Scan for the cell matching the given text and deliver its (X, Y) coordinate at center. 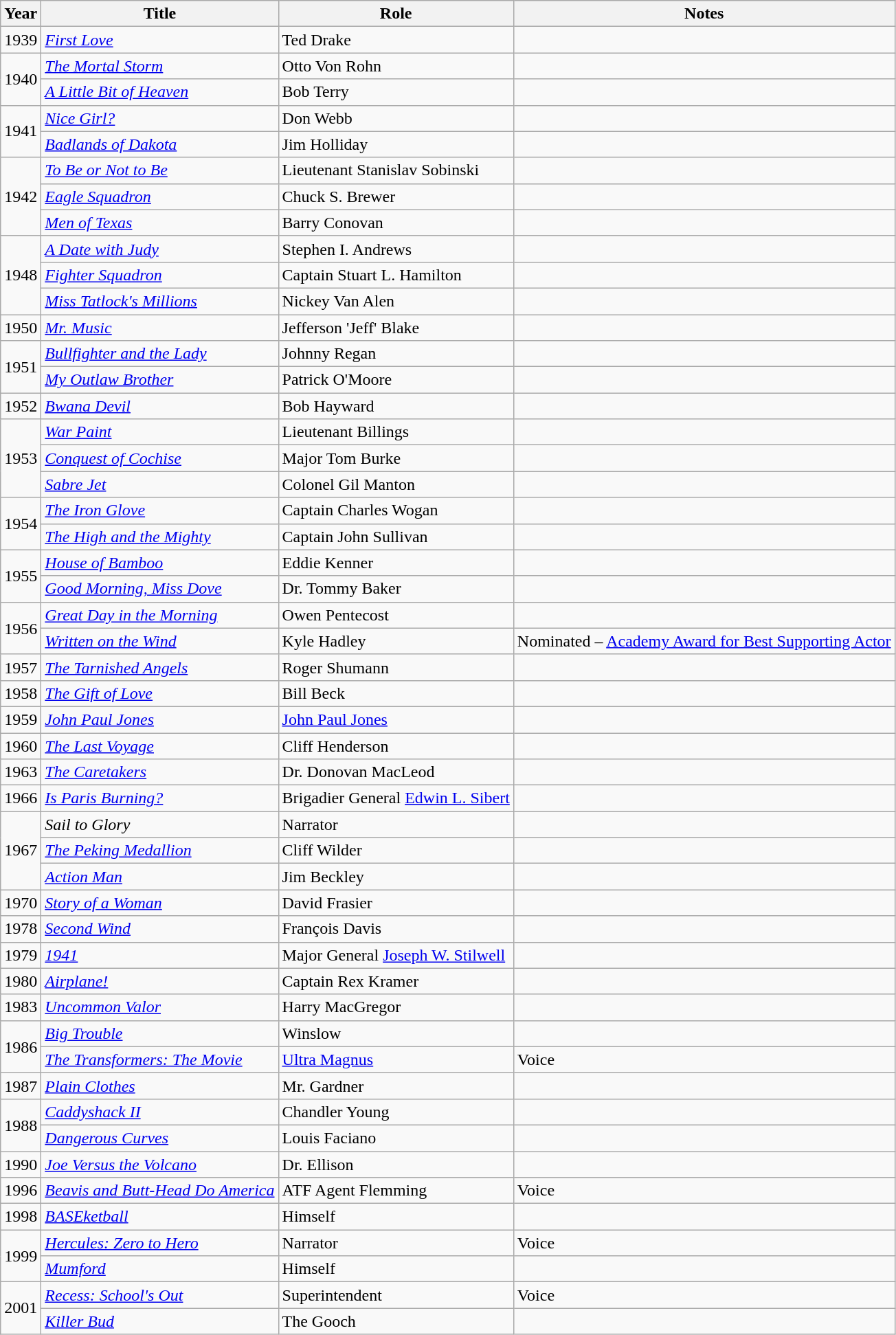
Second Wind (159, 929)
1954 (21, 524)
1955 (21, 576)
Dr. Tommy Baker (396, 589)
1970 (21, 903)
BASEketball (159, 1217)
Don Webb (396, 118)
Chuck S. Brewer (396, 197)
Written on the Wind (159, 641)
1983 (21, 1007)
2001 (21, 1308)
Superintendent (396, 1295)
Ted Drake (396, 40)
1953 (21, 458)
Big Trouble (159, 1033)
1987 (21, 1086)
1978 (21, 929)
1957 (21, 667)
1979 (21, 955)
Jim Holliday (396, 144)
The Gooch (396, 1321)
Badlands of Dakota (159, 144)
ATF Agent Flemming (396, 1191)
Is Paris Burning? (159, 798)
1940 (21, 79)
The Transformers: The Movie (159, 1059)
Kyle Hadley (396, 641)
Cliff Wilder (396, 851)
Eagle Squadron (159, 197)
The Caretakers (159, 772)
Colonel Gil Manton (396, 484)
1960 (21, 745)
War Paint (159, 432)
Mr. Gardner (396, 1086)
Action Man (159, 877)
Brigadier General Edwin L. Sibert (396, 798)
Dr. Ellison (396, 1165)
Major General Joseph W. Stilwell (396, 955)
Miss Tatlock's Millions (159, 301)
1980 (21, 981)
Mr. Music (159, 328)
Recess: School's Out (159, 1295)
To Be or Not to Be (159, 170)
First Love (159, 40)
Cliff Henderson (396, 745)
The Mortal Storm (159, 66)
Captain John Sullivan (396, 537)
Roger Shumann (396, 667)
Barry Conovan (396, 223)
Jim Beckley (396, 877)
Lieutenant Billings (396, 432)
Dangerous Curves (159, 1138)
1967 (21, 851)
Conquest of Cochise (159, 458)
Captain Charles Wogan (396, 511)
1950 (21, 328)
David Frasier (396, 903)
Stephen I. Andrews (396, 249)
Sail to Glory (159, 824)
1966 (21, 798)
The Last Voyage (159, 745)
Fighter Squadron (159, 275)
Killer Bud (159, 1321)
Winslow (396, 1033)
Uncommon Valor (159, 1007)
Nice Girl? (159, 118)
Year (21, 14)
1963 (21, 772)
Jefferson 'Jeff' Blake (396, 328)
Major Tom Burke (396, 458)
Notes (704, 14)
Hercules: Zero to Hero (159, 1243)
1952 (21, 406)
The Gift of Love (159, 693)
Captain Stuart L. Hamilton (396, 275)
1948 (21, 275)
Nickey Van Alen (396, 301)
Bwana Devil (159, 406)
Lieutenant Stanislav Sobinski (396, 170)
1990 (21, 1165)
Owen Pentecost (396, 615)
Mumford (159, 1269)
My Outlaw Brother (159, 380)
1956 (21, 628)
Story of a Woman (159, 903)
Johnny Regan (396, 354)
A Little Bit of Heaven (159, 92)
Bill Beck (396, 693)
A Date with Judy (159, 249)
Nominated – Academy Award for Best Supporting Actor (704, 641)
The Tarnished Angels (159, 667)
The High and the Mighty (159, 537)
Captain Rex Kramer (396, 981)
House of Bamboo (159, 563)
1999 (21, 1256)
Role (396, 14)
François Davis (396, 929)
Patrick O'Moore (396, 380)
Ultra Magnus (396, 1059)
1951 (21, 367)
Otto Von Rohn (396, 66)
The Peking Medallion (159, 851)
Caddyshack II (159, 1112)
1959 (21, 719)
Bob Terry (396, 92)
1996 (21, 1191)
1986 (21, 1046)
Dr. Donovan MacLeod (396, 772)
1942 (21, 197)
Beavis and Butt-Head Do America (159, 1191)
Title (159, 14)
1958 (21, 693)
1988 (21, 1125)
Eddie Kenner (396, 563)
The Iron Glove (159, 511)
Chandler Young (396, 1112)
Bob Hayward (396, 406)
Plain Clothes (159, 1086)
Bullfighter and the Lady (159, 354)
Harry MacGregor (396, 1007)
Louis Faciano (396, 1138)
Joe Versus the Volcano (159, 1165)
Good Morning, Miss Dove (159, 589)
Men of Texas (159, 223)
Airplane! (159, 981)
1939 (21, 40)
Great Day in the Morning (159, 615)
Sabre Jet (159, 484)
1998 (21, 1217)
